From the cell containing the given text, extract its center point as (x, y) coordinate. 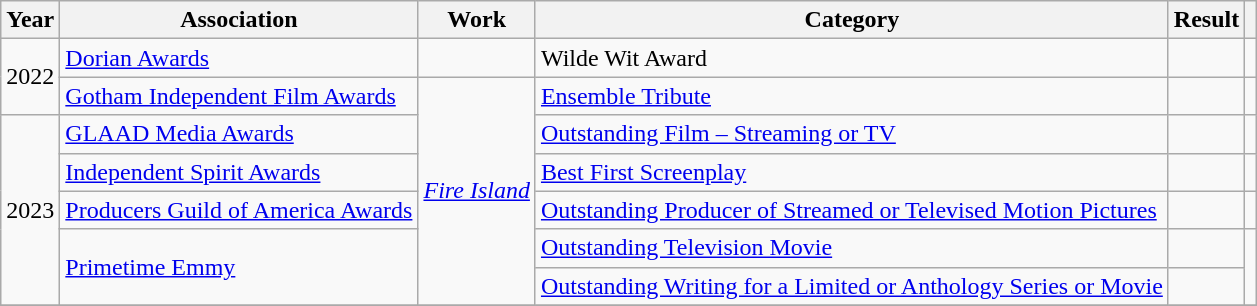
Dorian Awards (239, 58)
Independent Spirit Awards (239, 172)
GLAAD Media Awards (239, 134)
Association (239, 20)
2022 (30, 77)
Result (1206, 20)
Primetime Emmy (239, 267)
Outstanding Producer of Streamed or Televised Motion Pictures (852, 210)
Best First Screenplay (852, 172)
Gotham Independent Film Awards (239, 96)
Ensemble Tribute (852, 96)
Outstanding Television Movie (852, 248)
Wilde Wit Award (852, 58)
Year (30, 20)
Work (476, 20)
Outstanding Writing for a Limited or Anthology Series or Movie (852, 286)
Producers Guild of America Awards (239, 210)
2023 (30, 210)
Fire Island (476, 191)
Category (852, 20)
Outstanding Film – Streaming or TV (852, 134)
